Search for the cell housing the specified text and yield its [X, Y] center coordinate. 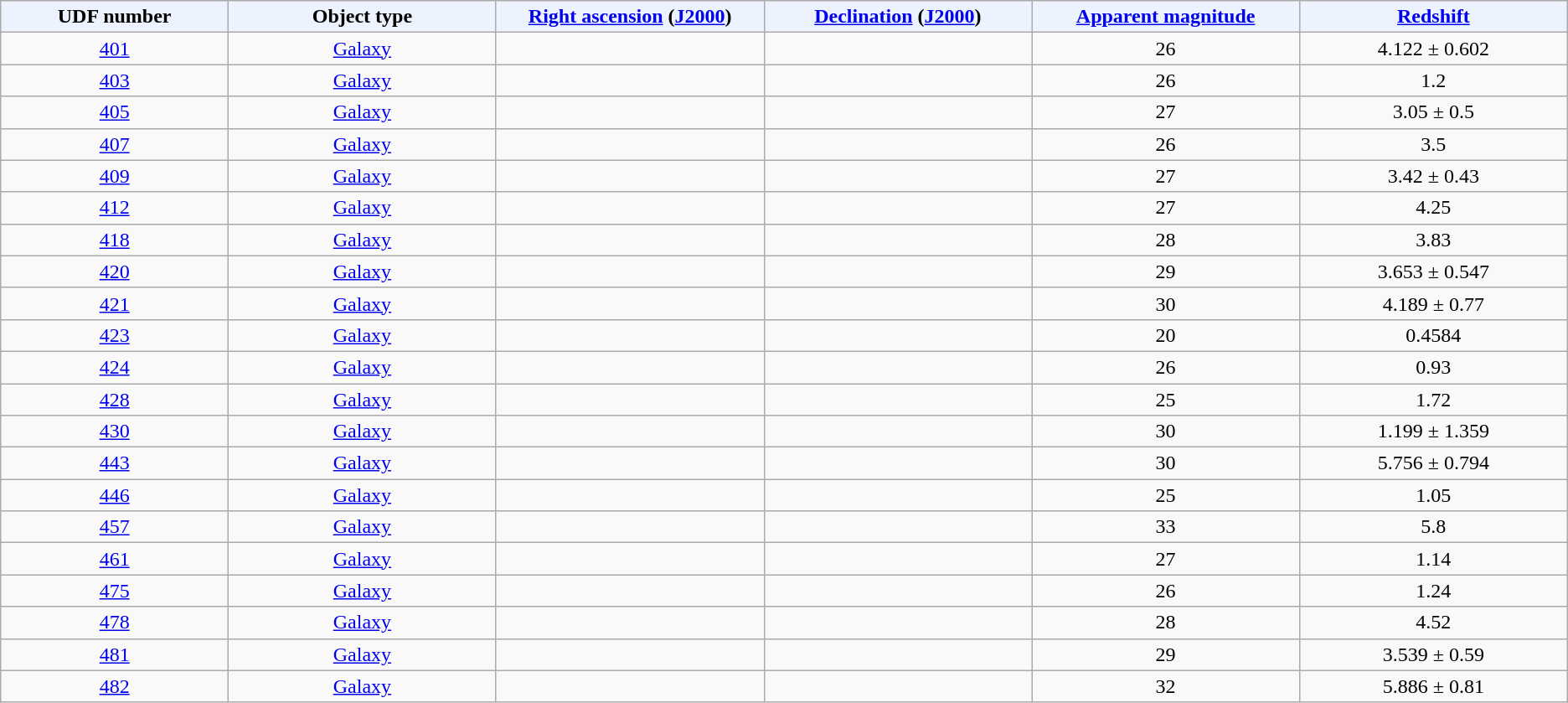
428 [115, 400]
475 [115, 591]
481 [115, 654]
3.83 [1433, 240]
Right ascension (J2000) [630, 17]
1.2 [1433, 80]
1.05 [1433, 495]
446 [115, 495]
5.886 ± 0.81 [1433, 686]
3.05 ± 0.5 [1433, 112]
403 [115, 80]
401 [115, 49]
0.4584 [1433, 335]
Redshift [1433, 17]
3.653 ± 0.547 [1433, 271]
5.756 ± 0.794 [1433, 463]
443 [115, 463]
4.52 [1433, 623]
0.93 [1433, 367]
5.8 [1433, 527]
482 [115, 686]
1.72 [1433, 400]
Object type [363, 17]
4.122 ± 0.602 [1433, 49]
407 [115, 144]
430 [115, 432]
Apparent magnitude [1166, 17]
UDF number [115, 17]
421 [115, 303]
3.5 [1433, 144]
1.14 [1433, 559]
3.539 ± 0.59 [1433, 654]
405 [115, 112]
1.199 ± 1.359 [1433, 432]
3.42 ± 0.43 [1433, 176]
4.25 [1433, 208]
20 [1166, 335]
33 [1166, 527]
32 [1166, 686]
461 [115, 559]
423 [115, 335]
409 [115, 176]
Declination (J2000) [898, 17]
478 [115, 623]
418 [115, 240]
457 [115, 527]
424 [115, 367]
4.189 ± 0.77 [1433, 303]
412 [115, 208]
420 [115, 271]
1.24 [1433, 591]
